From the cell containing the given text, extract its center point as [X, Y] coordinate. 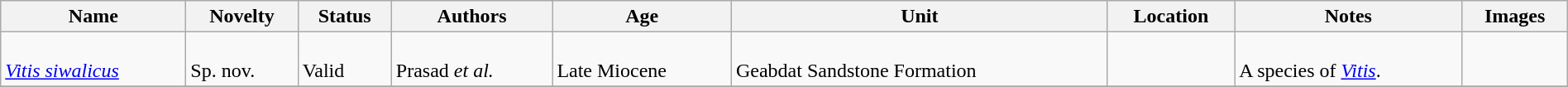
Location [1171, 17]
Late Miocene [642, 60]
Valid [344, 60]
Unit [920, 17]
Novelty [241, 17]
Vitis siwalicus [93, 60]
Notes [1348, 17]
Prasad et al. [471, 60]
Authors [471, 17]
Name [93, 17]
Status [344, 17]
Geabdat Sandstone Formation [920, 60]
Age [642, 17]
Images [1515, 17]
A species of Vitis. [1348, 60]
Sp. nov. [241, 60]
